Return the [x, y] coordinate for the center point of the cell that contains the specified text.  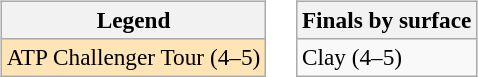
ATP Challenger Tour (4–5) [133, 57]
Legend [133, 20]
Clay (4–5) [387, 57]
Finals by surface [387, 20]
